Scan for the cell matching the given text and deliver its (X, Y) coordinate at center. 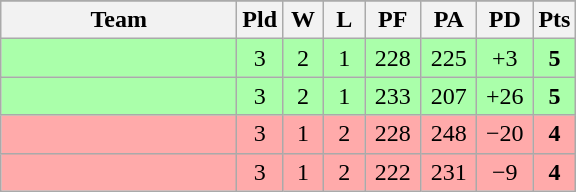
PA (449, 20)
Pts (554, 20)
233 (393, 96)
PD (505, 20)
222 (393, 172)
+26 (505, 96)
−9 (505, 172)
+3 (505, 58)
L (344, 20)
Pld (260, 20)
231 (449, 172)
PF (393, 20)
W (304, 20)
225 (449, 58)
−20 (505, 134)
Team (119, 20)
248 (449, 134)
207 (449, 96)
